Output the [X, Y] coordinate of the center of the cell containing the given text.  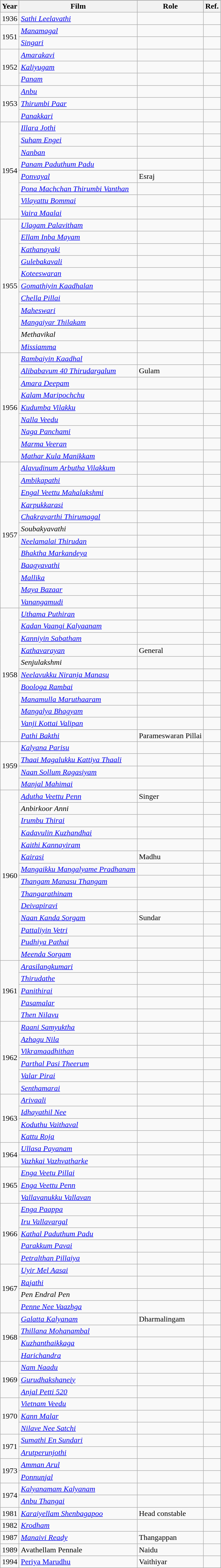
Kanniyin Sabatham [78, 638]
Senthamarai [78, 1088]
Boologa Rambai [78, 687]
Methavikal [78, 334]
Manjal Mahimai [78, 784]
Kadavulin Kuzhandhai [78, 833]
Baagyavathi [78, 565]
Thillana Mohanambal [78, 1331]
1970 [10, 1416]
Ambikapathi [78, 480]
Panam [78, 79]
Vanji Kottai Valipan [78, 723]
Azhagu Nila [78, 1039]
1981 [10, 1513]
Thangappan [170, 1538]
Gulam [170, 371]
Dharmalingam [170, 1319]
1969 [10, 1380]
Harichandra [78, 1355]
1994 [10, 1562]
Vikramaadhithan [78, 1051]
1961 [10, 991]
Rajathi [78, 1282]
Sundar [170, 918]
Meenda Sorgam [78, 954]
Enga Veetu Pillai [78, 1173]
Manaivi Ready [78, 1538]
Pasamalar [78, 1003]
Singer [170, 796]
Neelamalai Thirudan [78, 541]
Karpukkarasi [78, 504]
Neelavukku Niranja Manasu [78, 675]
Ellam Inba Mayam [78, 237]
1973 [10, 1471]
Pathi Bakthi [78, 735]
1963 [10, 1118]
Kuzhanthaikkaga [78, 1343]
Penne Nee Vaazhga [78, 1307]
General [170, 650]
Thirumbi Paar [78, 103]
Amarakavi [78, 55]
1955 [10, 286]
Iru Vallavargal [78, 1222]
Rambaiyin Kaadhal [78, 359]
Thangam Manasu Thangam [78, 881]
Nalla Veedu [78, 420]
Pona Machchan Thirumbi Vanthan [78, 189]
Alavudinum Arbutha Vilakkum [78, 468]
Bhaktha Markandeya [78, 553]
Naan Kanda Sorgam [78, 918]
Arasilangkumari [78, 966]
Periya Marudhu [78, 1562]
Kathanayaki [78, 249]
Senjulakshmi [78, 663]
Nam Naadu [78, 1367]
1956 [10, 407]
Chakravarthi Thirumagal [78, 517]
Kathavarayan [78, 650]
Sumathi En Sundari [78, 1440]
Missiamma [78, 346]
Enga Paappa [78, 1209]
Ulagam Palavitham [78, 225]
1982 [10, 1526]
Naga Panchami [78, 432]
Sathi Leelavathi [78, 19]
Role [170, 6]
Avathellam Pennale [78, 1550]
Deivapiravi [78, 905]
Mangaikku Mangalyame Pradhanam [78, 869]
1936 [10, 19]
Karaiyellam Shenbagapoo [78, 1513]
Kaliyugam [78, 67]
Kaithi Kannayiram [78, 845]
Parameswaran Pillai [170, 735]
1968 [10, 1337]
Krodham [78, 1526]
Vaira Maalai [78, 213]
Adutha Veettu Penn [78, 796]
Kalam Maripochchu [78, 395]
Pattaliyin Vetri [78, 930]
Kathal Paduthum Padu [78, 1234]
Chella Pillai [78, 298]
Gulebakavali [78, 261]
Anbu Thangai [78, 1501]
Mallika [78, 578]
Irumbu Thirai [78, 821]
Ref. [212, 6]
Koteeswaran [78, 274]
Kalyana Parisu [78, 748]
Parthal Pasi Theerum [78, 1064]
Panam Paduthum Padu [78, 164]
1965 [10, 1185]
Anbirkoor Anni [78, 808]
1951 [10, 37]
Idhayathil Nee [78, 1112]
Anjal Petti 520 [78, 1392]
Kudumba Vilakku [78, 407]
Vallavanukku Vallavan [78, 1197]
Vilayattu Bommai [78, 201]
1952 [10, 67]
Petralthan Pillaiya [78, 1258]
1958 [10, 675]
Uthama Puthiran [78, 614]
1966 [10, 1234]
Ullasa Payanam [78, 1149]
Pudhiya Pathai [78, 942]
1974 [10, 1495]
Valar Pirai [78, 1076]
1953 [10, 103]
Illara Jothi [78, 128]
Amman Arul [78, 1465]
Arutperunjothi [78, 1452]
Soubakyavathi [78, 529]
Pen Endral Pen [78, 1294]
Engal Veettu Mahalakshmi [78, 492]
Arivaali [78, 1100]
Marma Veeran [78, 444]
1987 [10, 1538]
Then Nilavu [78, 1015]
Enga Veettu Penn [78, 1185]
Kalyanamam Kalyanam [78, 1489]
Singari [78, 43]
1962 [10, 1057]
Nanban [78, 152]
Thaai Magalukku Kattiya Thaali [78, 760]
Panithirai [78, 991]
Parakkum Pavai [78, 1246]
Vaithiyar [170, 1562]
Kattu Roja [78, 1137]
Gomathiyin Kaadhalan [78, 286]
Vanangamudi [78, 602]
Mangalya Bhagyam [78, 711]
Manamagal [78, 31]
Naan Sollum Ragasiyam [78, 772]
Thangarathinam [78, 893]
Uyir Mel Aasai [78, 1270]
Mangaiyar Thilakam [78, 322]
Suham Engei [78, 140]
Vietnam Veedu [78, 1404]
Kadan Vaangi Kalyaanam [78, 626]
Manamulla Maruthaaram [78, 699]
1971 [10, 1446]
Raani Samyuktha [78, 1027]
Esraj [170, 177]
Kann Malar [78, 1416]
1959 [10, 766]
Thirudathe [78, 979]
Anbu [78, 91]
Film [78, 6]
1960 [10, 875]
Amara Deepam [78, 383]
Nilave Nee Satchi [78, 1428]
Koduthu Vaithaval [78, 1124]
Panakkari [78, 116]
1964 [10, 1155]
Kairasi [78, 857]
Ponnunjal [78, 1477]
Naidu [170, 1550]
Mathar Kula Manikkam [78, 456]
Galatta Kalyanam [78, 1319]
Maya Bazaar [78, 590]
1957 [10, 535]
Vazhkai Vazhvatharke [78, 1161]
Maheswari [78, 310]
Head constable [170, 1513]
Madhu [170, 857]
1954 [10, 170]
1989 [10, 1550]
Alibabavum 40 Thirudargalum [78, 371]
Gurudhakshaneiy [78, 1380]
Year [10, 6]
Ponvayal [78, 177]
1967 [10, 1288]
